Detect which cell encompasses the target text, then output its [x, y] center coordinate. 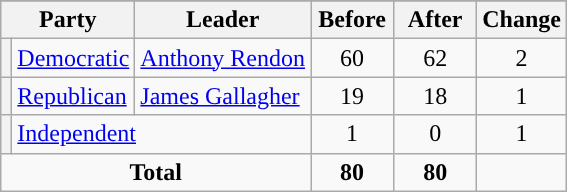
Party [68, 20]
Change [522, 20]
18 [436, 96]
James Gallagher [223, 96]
60 [352, 58]
2 [522, 58]
Before [352, 20]
Republican [74, 96]
Total [156, 172]
0 [436, 134]
Leader [223, 20]
19 [352, 96]
After [436, 20]
Independent [162, 134]
Anthony Rendon [223, 58]
Democratic [74, 58]
62 [436, 58]
